For the text-containing cell, return its midpoint in [x, y] coordinate format. 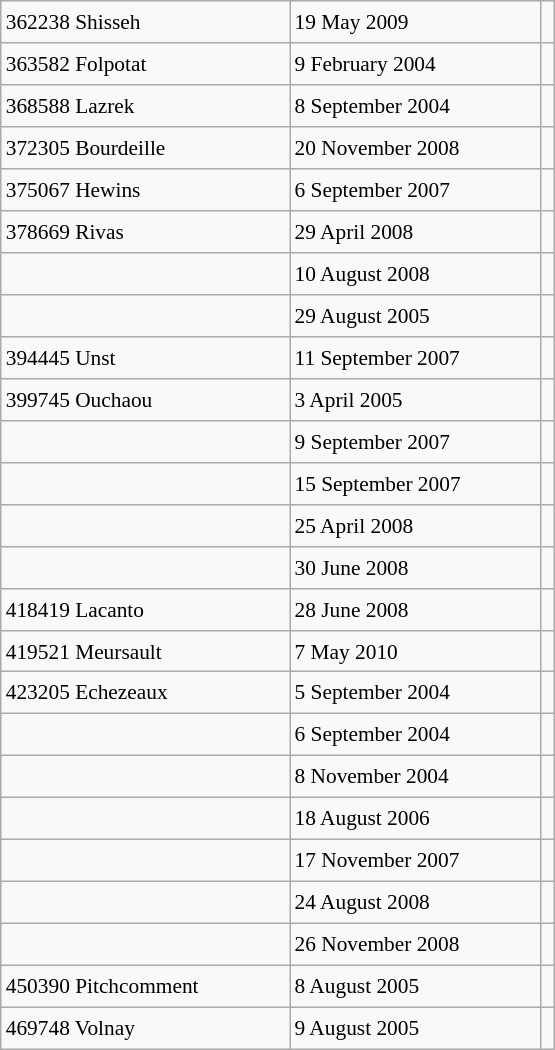
29 August 2005 [416, 316]
9 August 2005 [416, 1028]
19 May 2009 [416, 22]
363582 Folpotat [146, 64]
6 September 2004 [416, 735]
394445 Unst [146, 358]
26 November 2008 [416, 945]
378669 Rivas [146, 232]
372305 Bourdeille [146, 148]
28 June 2008 [416, 609]
15 September 2007 [416, 483]
8 November 2004 [416, 777]
399745 Ouchaou [146, 399]
469748 Volnay [146, 1028]
3 April 2005 [416, 399]
24 August 2008 [416, 903]
7 May 2010 [416, 651]
450390 Pitchcomment [146, 986]
375067 Hewins [146, 190]
30 June 2008 [416, 567]
419521 Meursault [146, 651]
11 September 2007 [416, 358]
20 November 2008 [416, 148]
8 September 2004 [416, 106]
17 November 2007 [416, 861]
9 February 2004 [416, 64]
362238 Shisseh [146, 22]
29 April 2008 [416, 232]
8 August 2005 [416, 986]
18 August 2006 [416, 819]
25 April 2008 [416, 525]
5 September 2004 [416, 693]
368588 Lazrek [146, 106]
418419 Lacanto [146, 609]
423205 Echezeaux [146, 693]
10 August 2008 [416, 274]
9 September 2007 [416, 441]
6 September 2007 [416, 190]
